Identify which cell holds the provided text, then report its (X, Y) central coordinate. 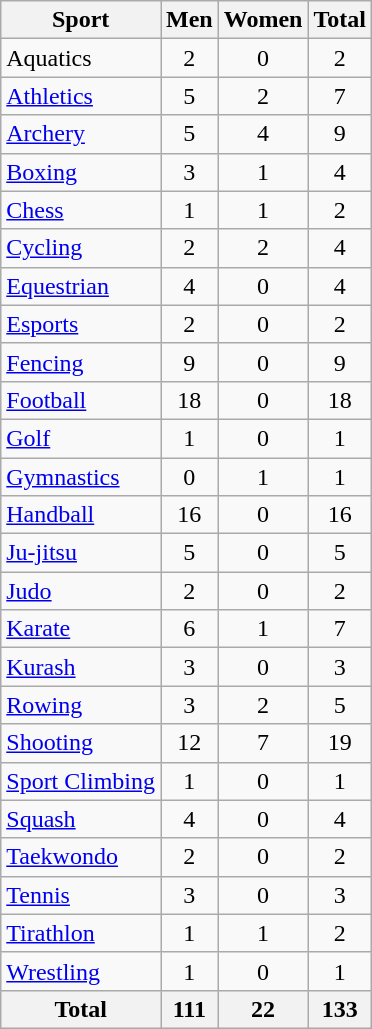
Sport (81, 20)
111 (189, 1009)
19 (340, 743)
Archery (81, 134)
Shooting (81, 743)
Judo (81, 591)
Tennis (81, 895)
Boxing (81, 172)
Taekwondo (81, 857)
Fencing (81, 362)
Ju-jitsu (81, 553)
Aquatics (81, 58)
12 (189, 743)
6 (189, 629)
Wrestling (81, 971)
Kurash (81, 667)
Athletics (81, 96)
Esports (81, 324)
Golf (81, 438)
Handball (81, 515)
Cycling (81, 248)
Rowing (81, 705)
22 (263, 1009)
Sport Climbing (81, 781)
Tirathlon (81, 933)
Men (189, 20)
Equestrian (81, 286)
Women (263, 20)
Karate (81, 629)
133 (340, 1009)
Football (81, 400)
Gymnastics (81, 477)
Chess (81, 210)
Squash (81, 819)
